Provide the [x, y] coordinate of the cell's center where the given text is located.  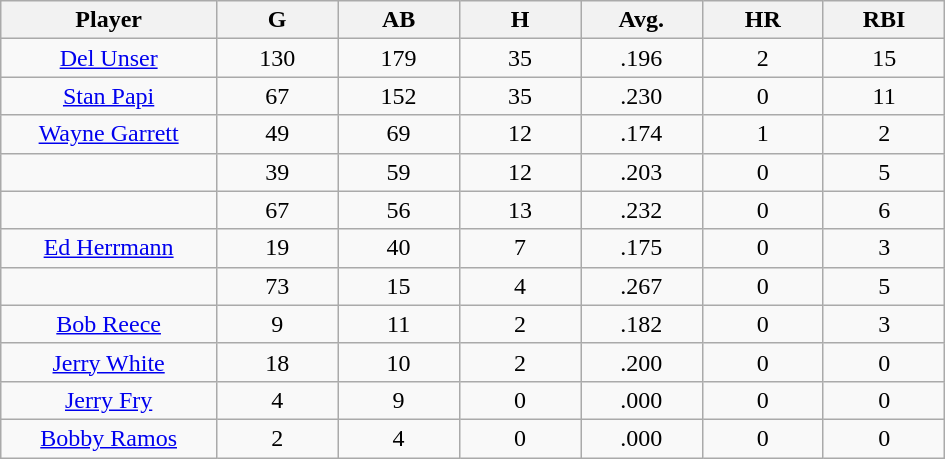
18 [278, 362]
H [520, 20]
73 [278, 286]
59 [398, 172]
Wayne Garrett [109, 134]
.175 [642, 248]
G [278, 20]
179 [398, 58]
.203 [642, 172]
AB [398, 20]
Jerry Fry [109, 400]
19 [278, 248]
49 [278, 134]
.267 [642, 286]
Bobby Ramos [109, 438]
Stan Papi [109, 96]
HR [762, 20]
39 [278, 172]
Player [109, 20]
Del Unser [109, 58]
.182 [642, 324]
7 [520, 248]
Jerry White [109, 362]
1 [762, 134]
56 [398, 210]
152 [398, 96]
130 [278, 58]
Bob Reece [109, 324]
40 [398, 248]
.200 [642, 362]
.174 [642, 134]
6 [884, 210]
10 [398, 362]
Avg. [642, 20]
69 [398, 134]
RBI [884, 20]
Ed Herrmann [109, 248]
.196 [642, 58]
.230 [642, 96]
.232 [642, 210]
13 [520, 210]
